Output the (x, y) coordinate of the center of the cell containing the given text.  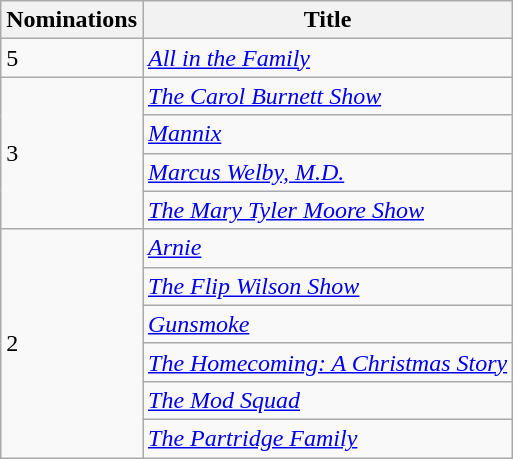
The Homecoming: A Christmas Story (327, 362)
Arnie (327, 248)
Nominations (72, 20)
5 (72, 58)
Mannix (327, 134)
All in the Family (327, 58)
The Carol Burnett Show (327, 96)
Title (327, 20)
The Partridge Family (327, 438)
Gunsmoke (327, 324)
The Mary Tyler Moore Show (327, 210)
2 (72, 343)
3 (72, 153)
The Mod Squad (327, 400)
The Flip Wilson Show (327, 286)
Marcus Welby, M.D. (327, 172)
